Scan for the cell matching the given text and deliver its [x, y] coordinate at center. 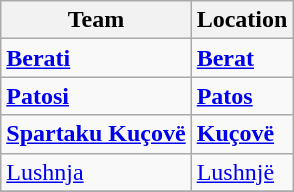
Spartaku Kuçovë [96, 134]
Location [242, 20]
Berati [96, 58]
Lushnjë [242, 172]
Lushnja [96, 172]
Patosi [96, 96]
Team [96, 20]
Patos [242, 96]
Berat [242, 58]
Kuçovë [242, 134]
